Output the [X, Y] coordinate of the center of the cell containing the given text.  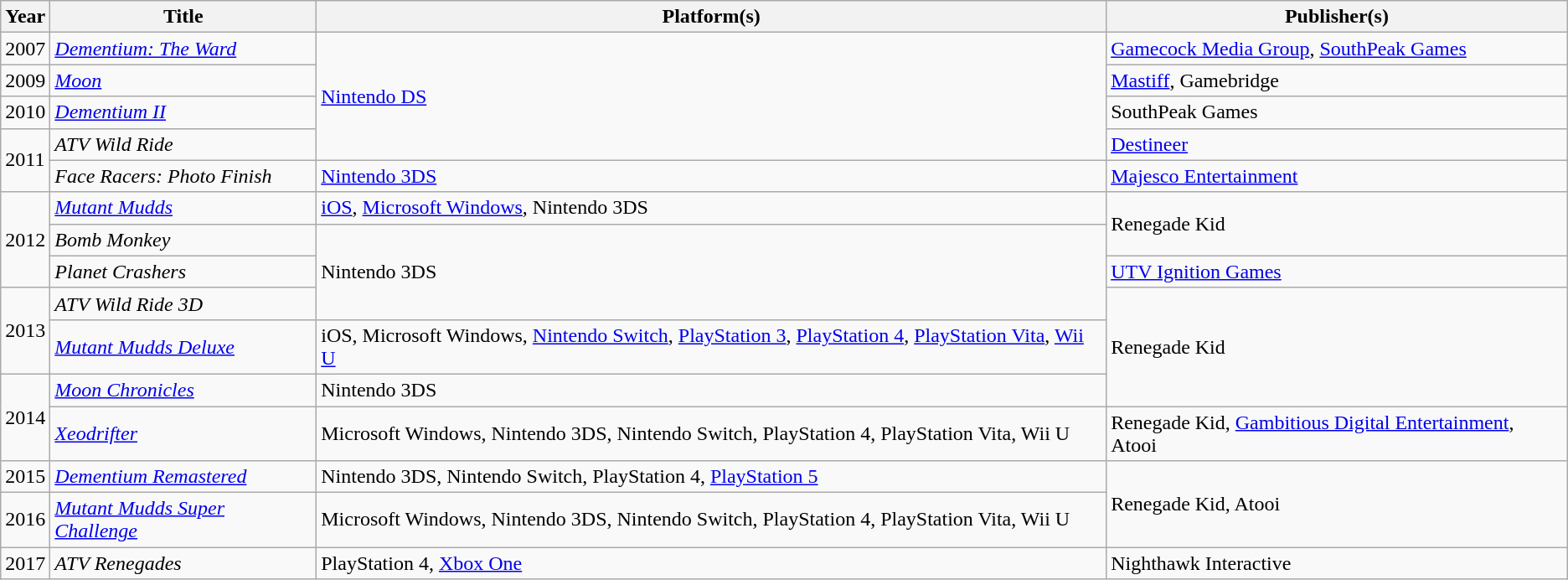
Majesco Entertainment [1337, 176]
2016 [25, 520]
Mutant Mudds Deluxe [183, 347]
2010 [25, 112]
ATV Renegades [183, 563]
2012 [25, 240]
Nintendo DS [712, 96]
Publisher(s) [1337, 17]
Destineer [1337, 144]
Renegade Kid, Atooi [1337, 505]
Title [183, 17]
SouthPeak Games [1337, 112]
iOS, Microsoft Windows, Nintendo 3DS [712, 208]
Gamecock Media Group, SouthPeak Games [1337, 49]
UTV Ignition Games [1337, 272]
2011 [25, 160]
ATV Wild Ride [183, 144]
Mutant Mudds Super Challenge [183, 520]
Dementium Remastered [183, 477]
Bomb Monkey [183, 240]
iOS, Microsoft Windows, Nintendo Switch, PlayStation 3, PlayStation 4, PlayStation Vita, Wii U [712, 347]
2013 [25, 330]
Dementium II [183, 112]
Year [25, 17]
Xeodrifter [183, 432]
2009 [25, 80]
Nintendo 3DS, Nintendo Switch, PlayStation 4, PlayStation 5 [712, 477]
Dementium: The Ward [183, 49]
Moon Chronicles [183, 390]
2007 [25, 49]
Face Racers: Photo Finish [183, 176]
Mutant Mudds [183, 208]
Moon [183, 80]
Renegade Kid, Gambitious Digital Entertainment, Atooi [1337, 432]
Mastiff, Gamebridge [1337, 80]
2017 [25, 563]
2014 [25, 417]
PlayStation 4, Xbox One [712, 563]
Nighthawk Interactive [1337, 563]
ATV Wild Ride 3D [183, 303]
2015 [25, 477]
Planet Crashers [183, 272]
Platform(s) [712, 17]
